Identify which cell holds the provided text, then report its (X, Y) central coordinate. 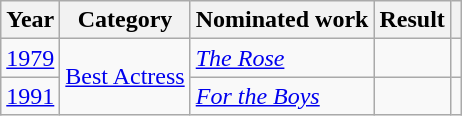
1979 (30, 58)
1991 (30, 96)
For the Boys (282, 96)
Best Actress (125, 77)
Category (125, 20)
Year (30, 20)
Result (412, 20)
Nominated work (282, 20)
The Rose (282, 58)
